Scan for the cell matching the given text and deliver its [X, Y] coordinate at center. 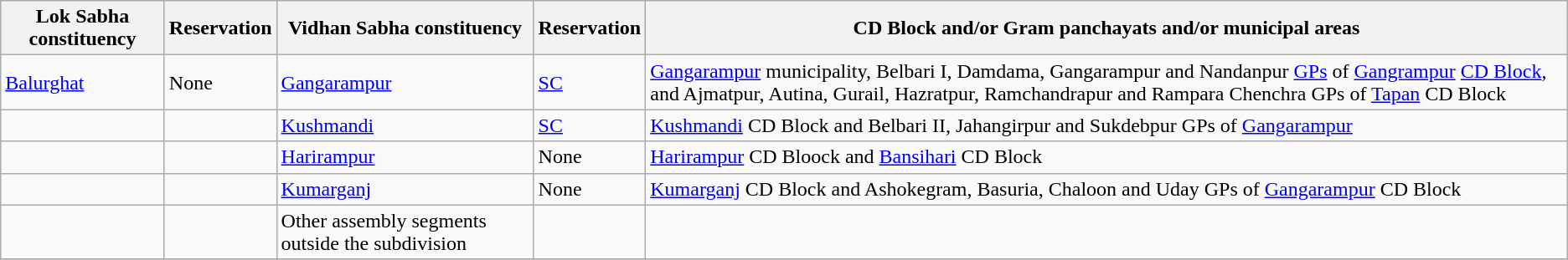
Kumarganj CD Block and Ashokegram, Basuria, Chaloon and Uday GPs of Gangarampur CD Block [1107, 189]
Vidhan Sabha constituency [405, 28]
Kumarganj [405, 189]
Harirampur [405, 157]
CD Block and/or Gram panchayats and/or municipal areas [1107, 28]
Kushmandi [405, 125]
Other assembly segments outside the subdivision [405, 232]
Balurghat [83, 82]
Harirampur CD Bloock and Bansihari CD Block [1107, 157]
Kushmandi CD Block and Belbari II, Jahangirpur and Sukdebpur GPs of Gangarampur [1107, 125]
Lok Sabha constituency [83, 28]
Gangarampur [405, 82]
